Capture the cell that displays the provided text and extract its [X, Y] central coordinate. 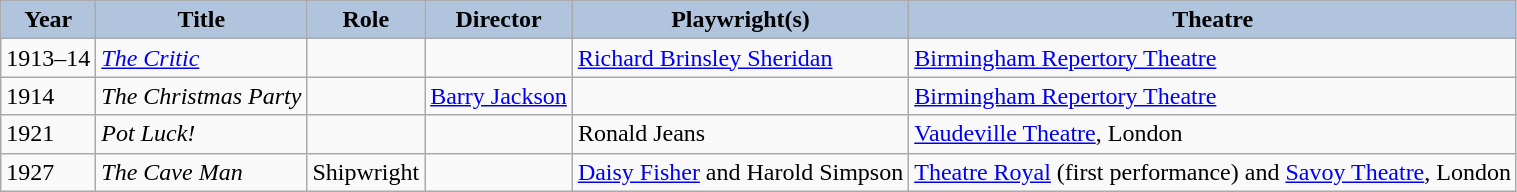
1913–14 [48, 58]
Richard Brinsley Sheridan [740, 58]
Year [48, 20]
Barry Jackson [499, 96]
1921 [48, 134]
1927 [48, 172]
Daisy Fisher and Harold Simpson [740, 172]
Vaudeville Theatre, London [1213, 134]
Role [366, 20]
The Critic [202, 58]
Title [202, 20]
Director [499, 20]
The Christmas Party [202, 96]
The Cave Man [202, 172]
Shipwright [366, 172]
Theatre [1213, 20]
Playwright(s) [740, 20]
1914 [48, 96]
Pot Luck! [202, 134]
Ronald Jeans [740, 134]
Theatre Royal (first performance) and Savoy Theatre, London [1213, 172]
